Find where the given text appears and provide that cell's center as (X, Y) coordinate. 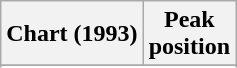
Chart (1993) (72, 34)
Peakposition (189, 34)
